Provide the (x, y) coordinate of the cell's center where the given text is located.  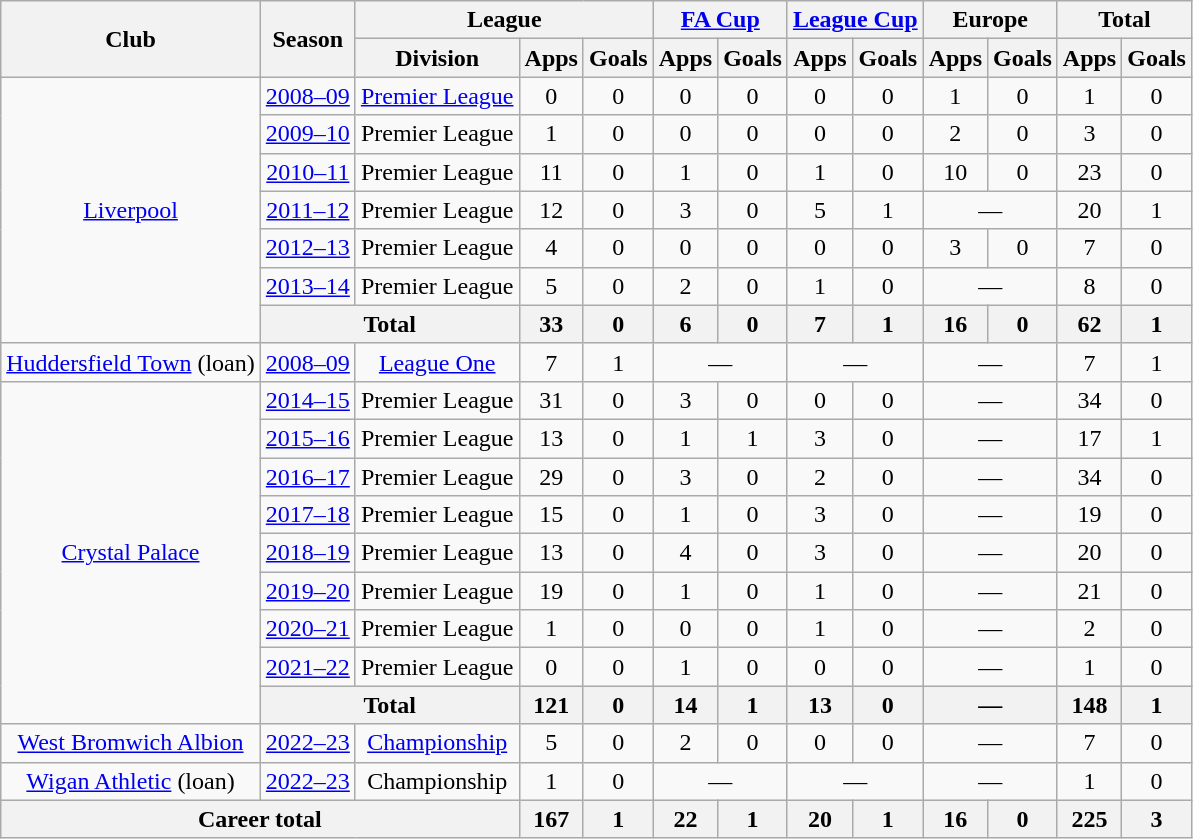
Wigan Athletic (loan) (131, 781)
2021–22 (308, 667)
225 (1089, 819)
14 (685, 705)
6 (685, 324)
2017–18 (308, 515)
Liverpool (131, 210)
2009–10 (308, 134)
2011–12 (308, 210)
Season (308, 39)
23 (1089, 172)
2014–15 (308, 400)
Division (437, 58)
17 (1089, 438)
167 (551, 819)
Europe (990, 20)
2010–11 (308, 172)
2015–16 (308, 438)
22 (685, 819)
2013–14 (308, 286)
Career total (260, 819)
West Bromwich Albion (131, 743)
2012–13 (308, 248)
Club (131, 39)
League Cup (855, 20)
2019–20 (308, 591)
29 (551, 477)
8 (1089, 286)
62 (1089, 324)
10 (955, 172)
2016–17 (308, 477)
31 (551, 400)
21 (1089, 591)
12 (551, 210)
33 (551, 324)
15 (551, 515)
121 (551, 705)
League One (437, 362)
League (504, 20)
11 (551, 172)
2018–19 (308, 553)
Huddersfield Town (loan) (131, 362)
148 (1089, 705)
2020–21 (308, 629)
Crystal Palace (131, 552)
FA Cup (720, 20)
